Pinpoint the cell where the given text exists, returning its [x, y] midpoint coordinate. 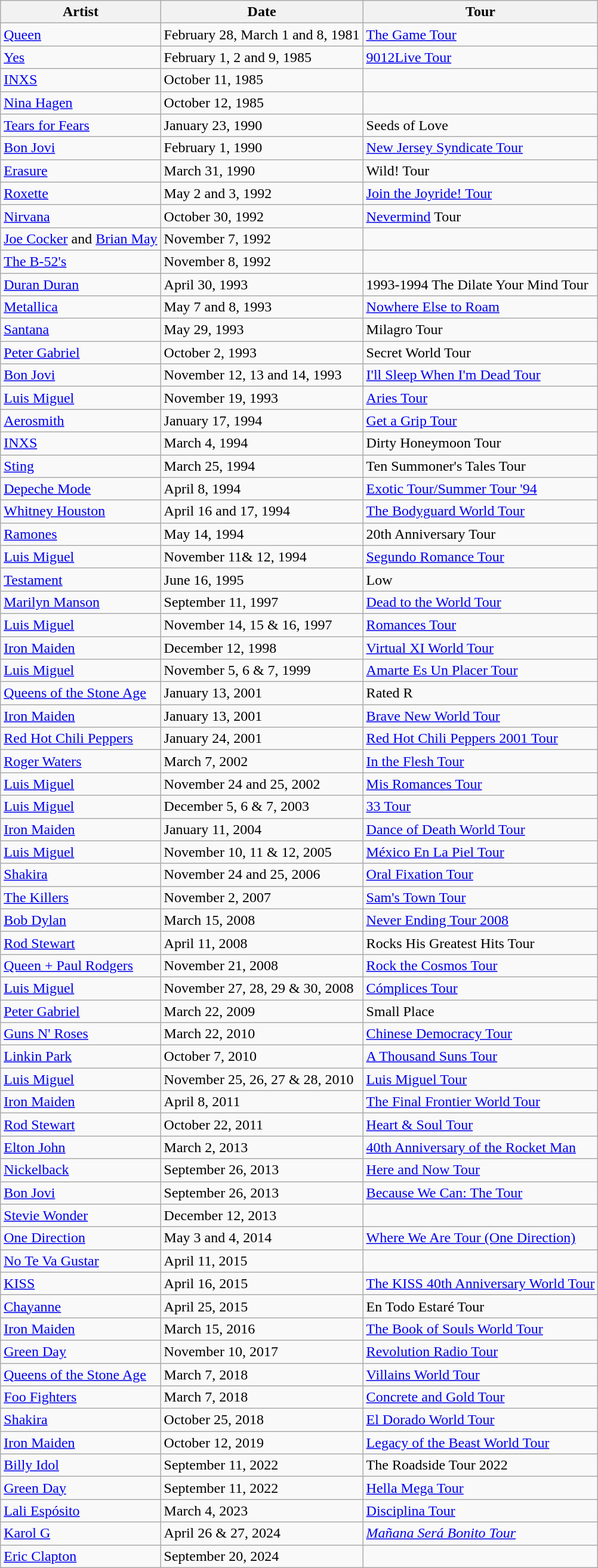
Yes [81, 57]
Guns N' Roses [81, 1034]
Luis Miguel Tour [480, 1079]
January 24, 2001 [261, 739]
Eric Clapton [81, 1556]
Concrete and Gold Tour [480, 1397]
May 3 and 4, 2014 [261, 1238]
November 24 and 25, 2002 [261, 784]
Roxette [81, 193]
Sting [81, 466]
Segundo Romance Tour [480, 557]
October 25, 2018 [261, 1420]
The Game Tour [480, 35]
May 7 and 8, 1993 [261, 307]
El Dorado World Tour [480, 1420]
March 22, 2009 [261, 1011]
November 14, 15 & 16, 1997 [261, 625]
Red Hot Chili Peppers 2001 Tour [480, 739]
Legacy of the Beast World Tour [480, 1443]
March 7, 2002 [261, 761]
Virtual XI World Tour [480, 647]
Join the Joyride! Tour [480, 193]
November 21, 2008 [261, 965]
April 26 & 27, 2024 [261, 1533]
October 11, 1985 [261, 80]
Chinese Democracy Tour [480, 1034]
Disciplina Tour [480, 1511]
October 30, 1992 [261, 216]
Lali Espósito [81, 1511]
October 22, 2011 [261, 1125]
March 4, 2023 [261, 1511]
March 2, 2013 [261, 1147]
Villains World Tour [480, 1374]
Oral Fixation Tour [480, 875]
Sam's Town Tour [480, 897]
9012Live Tour [480, 57]
I'll Sleep When I'm Dead Tour [480, 375]
Hella Mega Tour [480, 1488]
December 12, 2013 [261, 1215]
April 25, 2015 [261, 1306]
Marilyn Manson [81, 602]
Red Hot Chili Peppers [81, 739]
March 25, 1994 [261, 466]
1993-1994 The Dilate Your Mind Tour [480, 285]
January 11, 2004 [261, 829]
Romances Tour [480, 625]
México En La Piel Tour [480, 852]
September 20, 2024 [261, 1556]
One Direction [81, 1238]
November 24 and 25, 2006 [261, 875]
April 30, 1993 [261, 285]
November 10, 2017 [261, 1351]
November 7, 1992 [261, 239]
The Killers [81, 897]
Aerosmith [81, 421]
Heart & Soul Tour [480, 1125]
En Todo Estaré Tour [480, 1306]
Depeche Mode [81, 489]
Dead to the World Tour [480, 602]
Amarte Es Un Placer Tour [480, 671]
No Te Va Gustar [81, 1261]
March 4, 1994 [261, 443]
KISS [81, 1283]
The Bodyguard World Tour [480, 511]
May 14, 1994 [261, 534]
In the Flesh Tour [480, 761]
Nevermind Tour [480, 216]
Ramones [81, 534]
Stevie Wonder [81, 1215]
November 8, 1992 [261, 261]
Foo Fighters [81, 1397]
Get a Grip Tour [480, 421]
The Book of Souls World Tour [480, 1329]
Here and Now Tour [480, 1170]
Testament [81, 579]
Nirvana [81, 216]
Tears for Fears [81, 125]
Nowhere Else to Roam [480, 307]
Roger Waters [81, 761]
February 1, 2 and 9, 1985 [261, 57]
Whitney Houston [81, 511]
Joe Cocker and Brian May [81, 239]
Metallica [81, 307]
March 31, 1990 [261, 171]
October 7, 2010 [261, 1057]
April 11, 2008 [261, 943]
Low [480, 579]
Rated R [480, 693]
20th Anniversary Tour [480, 534]
Tour [480, 12]
October 12, 1985 [261, 103]
January 23, 1990 [261, 125]
Queen [81, 35]
Rocks His Greatest Hits Tour [480, 943]
April 16 and 17, 1994 [261, 511]
November 12, 13 and 14, 1993 [261, 375]
Seeds of Love [480, 125]
The Final Frontier World Tour [480, 1102]
The B-52's [81, 261]
November 25, 26, 27 & 28, 2010 [261, 1079]
April 8, 2011 [261, 1102]
Never Ending Tour 2008 [480, 920]
Where We Are Tour (One Direction) [480, 1238]
Revolution Radio Tour [480, 1351]
December 5, 6 & 7, 2003 [261, 807]
November 19, 1993 [261, 398]
October 12, 2019 [261, 1443]
Mañana Será Bonito Tour [480, 1533]
Billy Idol [81, 1465]
The KISS 40th Anniversary World Tour [480, 1283]
Aries Tour [480, 398]
February 28, March 1 and 8, 1981 [261, 35]
April 11, 2015 [261, 1261]
October 2, 1993 [261, 353]
Nickelback [81, 1170]
Artist [81, 12]
Small Place [480, 1011]
April 8, 1994 [261, 489]
Bob Dylan [81, 920]
March 15, 2008 [261, 920]
Queen + Paul Rodgers [81, 965]
March 15, 2016 [261, 1329]
November 11& 12, 1994 [261, 557]
Mis Romances Tour [480, 784]
Erasure [81, 171]
February 1, 1990 [261, 148]
Exotic Tour/Summer Tour '94 [480, 489]
Duran Duran [81, 285]
November 10, 11 & 12, 2005 [261, 852]
Because We Can: The Tour [480, 1193]
Dirty Honeymoon Tour [480, 443]
Ten Summoner's Tales Tour [480, 466]
33 Tour [480, 807]
November 5, 6 & 7, 1999 [261, 671]
Linkin Park [81, 1057]
Rock the Cosmos Tour [480, 965]
Karol G [81, 1533]
Dance of Death World Tour [480, 829]
Elton John [81, 1147]
November 2, 2007 [261, 897]
Nina Hagen [81, 103]
Cómplices Tour [480, 988]
March 22, 2010 [261, 1034]
April 16, 2015 [261, 1283]
The Roadside Tour 2022 [480, 1465]
Santana [81, 330]
Date [261, 12]
Wild! Tour [480, 171]
Chayanne [81, 1306]
New Jersey Syndicate Tour [480, 148]
November 27, 28, 29 & 30, 2008 [261, 988]
Milagro Tour [480, 330]
40th Anniversary of the Rocket Man [480, 1147]
September 11, 1997 [261, 602]
May 2 and 3, 1992 [261, 193]
June 16, 1995 [261, 579]
May 29, 1993 [261, 330]
December 12, 1998 [261, 647]
January 17, 1994 [261, 421]
Brave New World Tour [480, 716]
Secret World Tour [480, 353]
A Thousand Suns Tour [480, 1057]
